Find where the given text appears and provide that cell's center as (X, Y) coordinate. 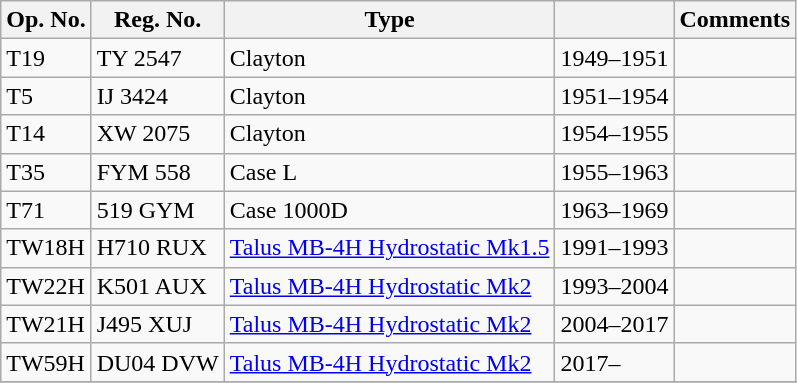
TY 2547 (158, 58)
Comments (735, 20)
T19 (46, 58)
1949–1951 (614, 58)
T71 (46, 210)
1963–1969 (614, 210)
2004–2017 (614, 324)
DU04 DVW (158, 362)
2017– (614, 362)
T35 (46, 172)
H710 RUX (158, 248)
T14 (46, 134)
Talus MB-4H Hydrostatic Mk1.5 (390, 248)
T5 (46, 96)
1955–1963 (614, 172)
1951–1954 (614, 96)
K501 AUX (158, 286)
TW59H (46, 362)
TW18H (46, 248)
IJ 3424 (158, 96)
TW22H (46, 286)
FYM 558 (158, 172)
Type (390, 20)
Op. No. (46, 20)
1991–1993 (614, 248)
XW 2075 (158, 134)
Case 1000D (390, 210)
1993–2004 (614, 286)
TW21H (46, 324)
Reg. No. (158, 20)
519 GYM (158, 210)
1954–1955 (614, 134)
Case L (390, 172)
J495 XUJ (158, 324)
